Locate the cell with the specified text and output its [x, y] center coordinate. 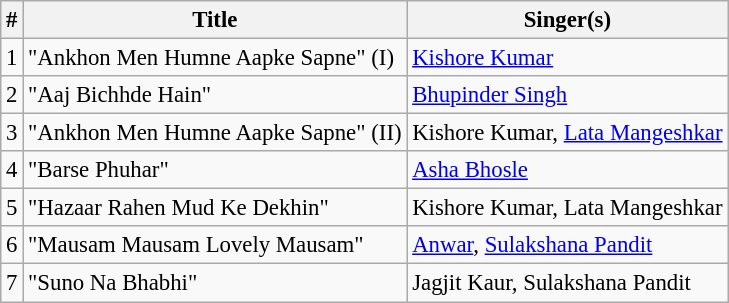
"Aaj Bichhde Hain" [215, 95]
Jagjit Kaur, Sulakshana Pandit [568, 283]
6 [12, 245]
"Hazaar Rahen Mud Ke Dekhin" [215, 208]
4 [12, 170]
Asha Bhosle [568, 170]
Anwar, Sulakshana Pandit [568, 245]
"Ankhon Men Humne Aapke Sapne" (II) [215, 133]
# [12, 20]
"Suno Na Bhabhi" [215, 283]
"Mausam Mausam Lovely Mausam" [215, 245]
"Ankhon Men Humne Aapke Sapne" (I) [215, 58]
Kishore Kumar [568, 58]
7 [12, 283]
Singer(s) [568, 20]
1 [12, 58]
3 [12, 133]
"Barse Phuhar" [215, 170]
2 [12, 95]
5 [12, 208]
Title [215, 20]
Bhupinder Singh [568, 95]
